Identify which cell holds the provided text, then report its (x, y) central coordinate. 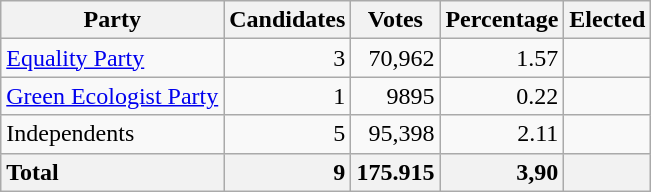
1.57 (502, 58)
5 (288, 134)
Total (112, 172)
2.11 (502, 134)
9 (288, 172)
0.22 (502, 96)
Equality Party (112, 58)
70,962 (396, 58)
Independents (112, 134)
3 (288, 58)
3,90 (502, 172)
95,398 (396, 134)
175.915 (396, 172)
Votes (396, 20)
Elected (608, 20)
1 (288, 96)
Percentage (502, 20)
Party (112, 20)
9895 (396, 96)
Green Ecologist Party (112, 96)
Candidates (288, 20)
